From the cell containing the given text, extract its center point as [X, Y] coordinate. 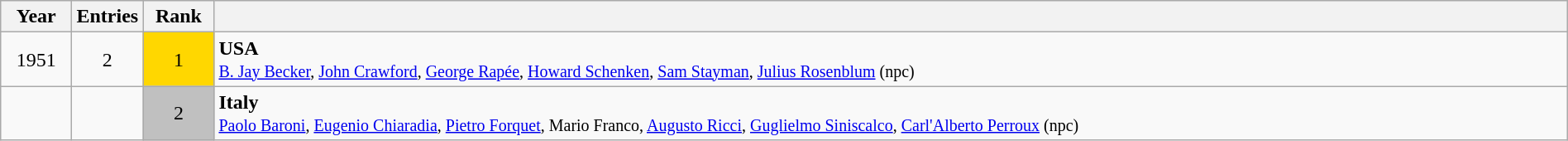
Rank [179, 17]
ItalyPaolo Baroni, Eugenio Chiaradia, Pietro Forquet, Mario Franco, Augusto Ricci, Guglielmo Siniscalco, Carl'Alberto Perroux (npc) [891, 113]
Year [36, 17]
Entries [108, 17]
1951 [36, 60]
1 [179, 60]
USAB. Jay Becker, John Crawford, George Rapée, Howard Schenken, Sam Stayman, Julius Rosenblum (npc) [891, 60]
